Identify which cell holds the provided text, then report its [X, Y] central coordinate. 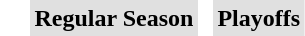
Regular Season [114, 18]
Playoffs [259, 18]
